Locate the cell with the specified text and output its (X, Y) center coordinate. 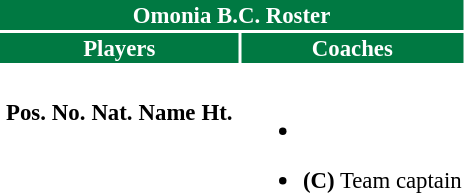
Name (167, 113)
Nat. (112, 113)
Omonia B.C. Roster (232, 15)
Ht. (217, 113)
Νο. (68, 113)
Coaches (353, 48)
Players (119, 48)
Pos. (26, 113)
